Detect which cell encompasses the target text, then output its [X, Y] center coordinate. 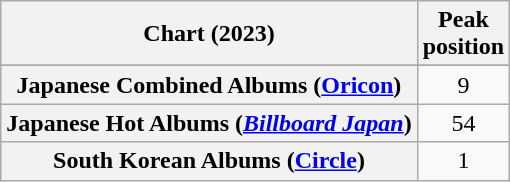
Japanese Hot Albums (Billboard Japan) [209, 123]
South Korean Albums (Circle) [209, 161]
54 [463, 123]
Chart (2023) [209, 34]
Peakposition [463, 34]
Japanese Combined Albums (Oricon) [209, 85]
1 [463, 161]
9 [463, 85]
